Determine the [x, y] coordinate at the center of the cell enclosing the given text.  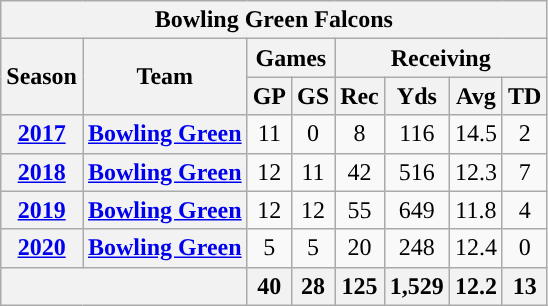
116 [416, 134]
Season [42, 77]
28 [314, 286]
Avg [476, 96]
13 [524, 286]
12.3 [476, 172]
Games [290, 58]
1,529 [416, 286]
2020 [42, 248]
Bowling Green Falcons [274, 20]
248 [416, 248]
12.2 [476, 286]
40 [269, 286]
TD [524, 96]
Team [164, 77]
2 [524, 134]
7 [524, 172]
55 [360, 210]
516 [416, 172]
4 [524, 210]
Receiving [441, 58]
11.8 [476, 210]
2019 [42, 210]
2018 [42, 172]
GP [269, 96]
8 [360, 134]
12.4 [476, 248]
2017 [42, 134]
GS [314, 96]
125 [360, 286]
649 [416, 210]
Yds [416, 96]
42 [360, 172]
14.5 [476, 134]
20 [360, 248]
Rec [360, 96]
